Capture the cell that displays the provided text and extract its [x, y] central coordinate. 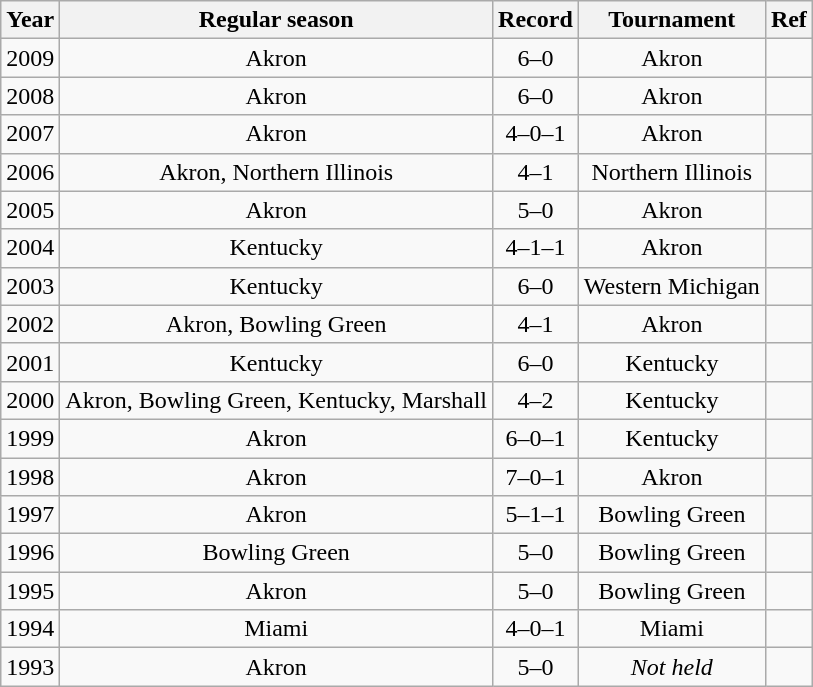
4–1–1 [536, 248]
Akron, Bowling Green [276, 324]
7–0–1 [536, 477]
2007 [30, 134]
Akron, Bowling Green, Kentucky, Marshall [276, 400]
2001 [30, 362]
Record [536, 20]
Not held [672, 667]
4–2 [536, 400]
1995 [30, 591]
Ref [788, 20]
2005 [30, 210]
2002 [30, 324]
2009 [30, 58]
Western Michigan [672, 286]
Regular season [276, 20]
2008 [30, 96]
Year [30, 20]
1993 [30, 667]
Akron, Northern Illinois [276, 172]
5–1–1 [536, 515]
6–0–1 [536, 438]
Tournament [672, 20]
1996 [30, 553]
Northern Illinois [672, 172]
1999 [30, 438]
2004 [30, 248]
2000 [30, 400]
1998 [30, 477]
1997 [30, 515]
2003 [30, 286]
2006 [30, 172]
1994 [30, 629]
